Capture the cell that displays the provided text and extract its [X, Y] central coordinate. 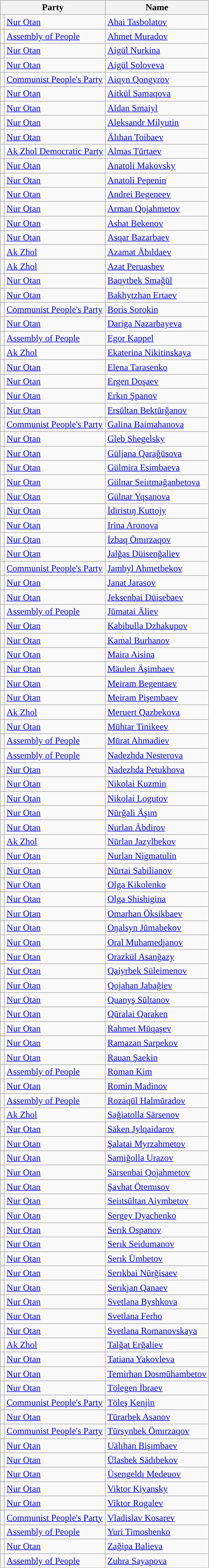
Qūralai Qaraken [157, 1014]
Gleb Shegelsky [157, 439]
Dariga Nazarbayeva [157, 324]
Serık Ospanov [157, 1230]
Meiram Begentaev [157, 683]
Janat Jarasov [157, 583]
Samiğolla Urazov [157, 1158]
Olga Kikolenko [157, 885]
Anatoli Pepenin [157, 180]
Ramazan Sarpekov [157, 1043]
Serık Seidumanov [157, 1244]
Nikolai Logutov [157, 798]
Anatoli Makovsky [157, 165]
Viktor Kiyansky [157, 1489]
Boris Sorokin [157, 309]
Oral Muhamedjanov [157, 942]
Baqytbek Smağūl [157, 281]
Azat Peruashev [157, 266]
Ashat Bekenov [157, 223]
Svetlana Byshkova [157, 1302]
Party [53, 8]
Ekaterina Nikitinskaya [157, 353]
Sergey Dyachenko [157, 1215]
Roman Kim [157, 1072]
Svetlana Ferho [157, 1316]
Töleş Kenjin [157, 1403]
Tatiana Yakovleva [157, 1359]
Nūrlan Jazylbekov [157, 841]
Nadezhda Petukhova [157, 770]
Egor Kappel [157, 338]
Nikolai Kuzmin [157, 784]
Galina Baimahanova [157, 425]
Älıhan Toibaev [157, 137]
Ersūltan Bektūrğanov [157, 410]
Olga Shishigina [157, 899]
Särsenbai Qojahmetov [157, 1172]
Romin Madinov [157, 1086]
Bakhytzhan Ertaev [157, 295]
Gülnar Yqsanova [157, 496]
Temirhan Dosmūhambetov [157, 1374]
Qojahan Jabağiev [157, 985]
Ūlasbek Sädıbekov [157, 1460]
Meiram Pişembaev [157, 698]
Abai Tasbolatov [157, 22]
Qaiyrbek Süleimenov [157, 971]
Meruert Qazbekova [157, 712]
Gülnar Seiıtmağanbetova [157, 482]
Aleksandr Milyutin [157, 122]
Nūrtai Sabilianov [157, 870]
Talğat Erğaliev [157, 1345]
Sağiatolla Särsenov [157, 1115]
Jalğas Düisenğaliev [157, 554]
Rahmet Mūqaşev [157, 1028]
Azamat Äbıldaev [157, 252]
Şalatai Myrzahmetov [157, 1144]
Elena Tarasenko [157, 367]
Zağipa Balieva [157, 1546]
Seiıtsūltan Aiymbetov [157, 1201]
Ergen Doşaev [157, 381]
Nurlan Nigmatulin [157, 856]
Aiqyn Qongyrov [157, 79]
Erkın Şpanov [157, 396]
Nūrğali Äşım [157, 813]
İdiristıŋ Kuttojy [157, 511]
Üsengeldı Medeuov [157, 1474]
Uälıhan Bişımbaev [157, 1446]
Jeksenbai Düisebaev [157, 597]
Nurlan Äbdirov [157, 827]
Tölegen İbraev [157, 1388]
Svetlana Romanovskaya [157, 1330]
Oŋalsyn Jūmabekov [157, 928]
Serıkjan Qanaev [157, 1287]
Güljana Qarağūsova [157, 453]
Jambyl Ahmetbekov [157, 568]
Mūhtar Tinikeev [157, 727]
Nadezhda Nesterova [157, 755]
Mūrat Ahmadiev [157, 741]
Tūrsynbek Ömırzaqov [157, 1431]
Serık Ümbetov [157, 1259]
Zuhra Sayapova [157, 1561]
Kabibulla Dzhakupov [157, 626]
Rauan Şaekin [157, 1057]
Aitkül Samaqova [157, 94]
Vladislav Kosarev [157, 1517]
Säken Jylqaidarov [157, 1129]
Maira Aisina [157, 655]
Ahmet Muradov [157, 36]
Aigül Nurkina [157, 51]
Gülmira Esimbaeva [157, 468]
Tūrarbek Asanov [157, 1417]
Viktor Rogalev [157, 1503]
Kamal Burhanov [157, 640]
Ak Zhol Democratic Party [55, 151]
Andrei Begeneev [157, 195]
Serıkbai Nūrğisaev [157, 1273]
Aldan Smaiyl [157, 108]
Şavhat Ötemısov [157, 1187]
Asqar Bazarbaev [157, 238]
Aigül Soloveva [157, 65]
Name [157, 8]
Mäulen Äşimbaev [157, 669]
Jūmatai Äliev [157, 611]
Quanyş Sūltanov [157, 1000]
Almas Tūrtaev [157, 151]
Arman Qojahmetov [157, 209]
Irina Aronova [157, 525]
Omarhan Öksikbaev [157, 914]
Rozaqūl Halmūradov [157, 1101]
Orazkül Asanğazy [157, 957]
İzbaq Ömırzaqov [157, 540]
Yuri Timoshenko [157, 1532]
